Identify which cell holds the provided text, then report its [X, Y] central coordinate. 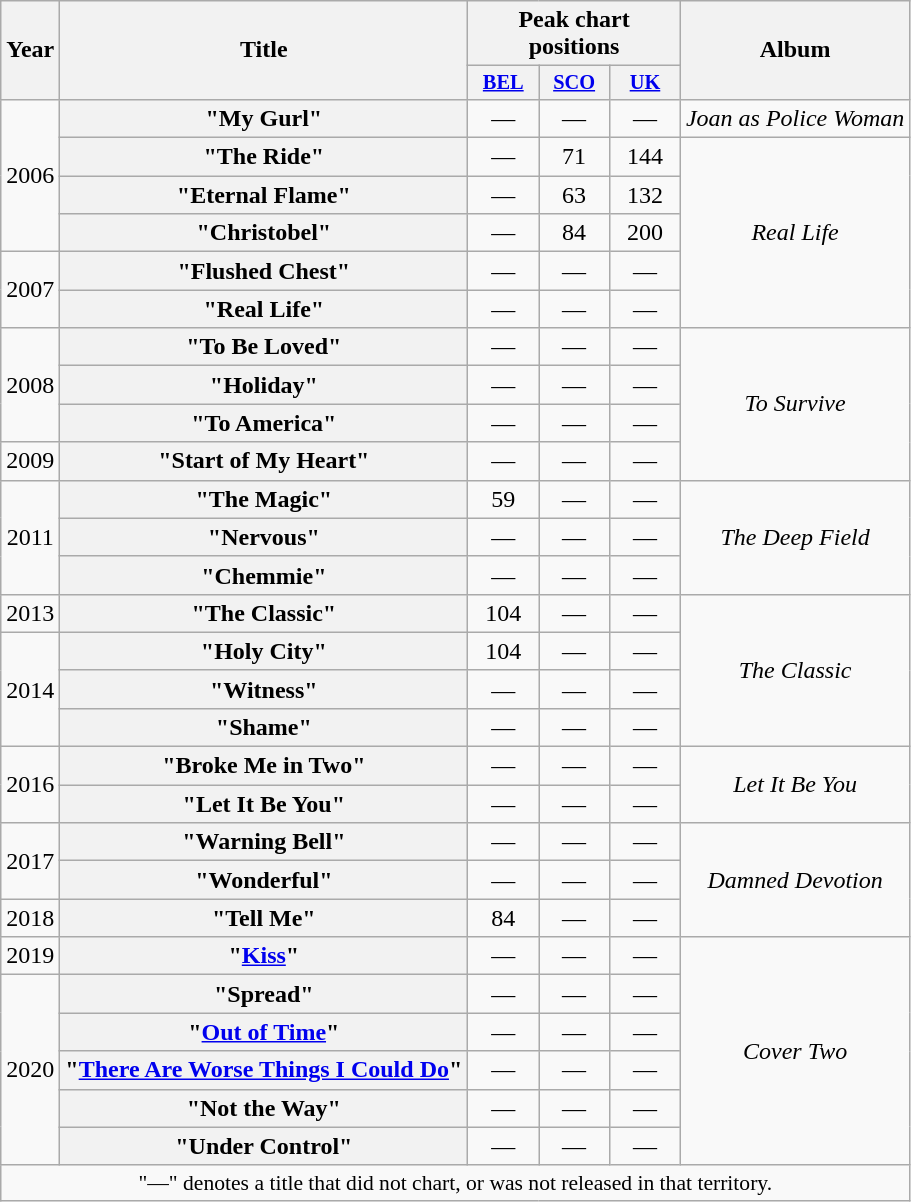
"Holy City" [264, 651]
"The Ride" [264, 157]
200 [646, 233]
2020 [30, 1070]
Title [264, 50]
2006 [30, 175]
"To America" [264, 423]
2011 [30, 537]
2014 [30, 689]
Album [794, 50]
2016 [30, 785]
SCO [574, 83]
"Shame" [264, 727]
"My Gurl" [264, 118]
"Witness" [264, 689]
2019 [30, 956]
Damned Devotion [794, 880]
71 [574, 157]
2018 [30, 918]
2007 [30, 290]
59 [504, 499]
Real Life [794, 233]
Peak chart positions [574, 34]
"Eternal Flame" [264, 195]
Year [30, 50]
Cover Two [794, 1051]
"The Classic" [264, 613]
"Spread" [264, 994]
2008 [30, 385]
To Survive [794, 404]
63 [574, 195]
UK [646, 83]
The Classic [794, 670]
"—" denotes a title that did not chart, or was not released in that territory. [456, 1183]
"The Magic" [264, 499]
144 [646, 157]
"Start of My Heart" [264, 461]
2009 [30, 461]
"Under Control" [264, 1146]
"There Are Worse Things I Could Do" [264, 1070]
The Deep Field [794, 537]
Joan as Police Woman [794, 118]
"Holiday" [264, 385]
"Wonderful" [264, 880]
132 [646, 195]
2017 [30, 861]
"Out of Time" [264, 1032]
"Broke Me in Two" [264, 766]
"Kiss" [264, 956]
BEL [504, 83]
"Flushed Chest" [264, 271]
"Real Life" [264, 309]
"Nervous" [264, 537]
"Christobel" [264, 233]
"Warning Bell" [264, 842]
"To Be Loved" [264, 347]
2013 [30, 613]
"Tell Me" [264, 918]
Let It Be You [794, 785]
"Let It Be You" [264, 804]
"Not the Way" [264, 1108]
"Chemmie" [264, 575]
